Output the [X, Y] coordinate of the center of the cell containing the given text.  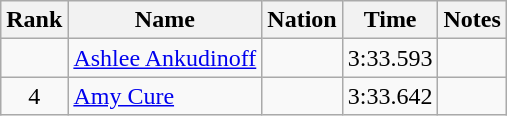
Time [390, 20]
3:33.593 [390, 58]
Nation [302, 20]
Ashlee Ankudinoff [165, 58]
Notes [472, 20]
Amy Cure [165, 96]
4 [34, 96]
3:33.642 [390, 96]
Name [165, 20]
Rank [34, 20]
